Capture the cell that displays the provided text and extract its (X, Y) central coordinate. 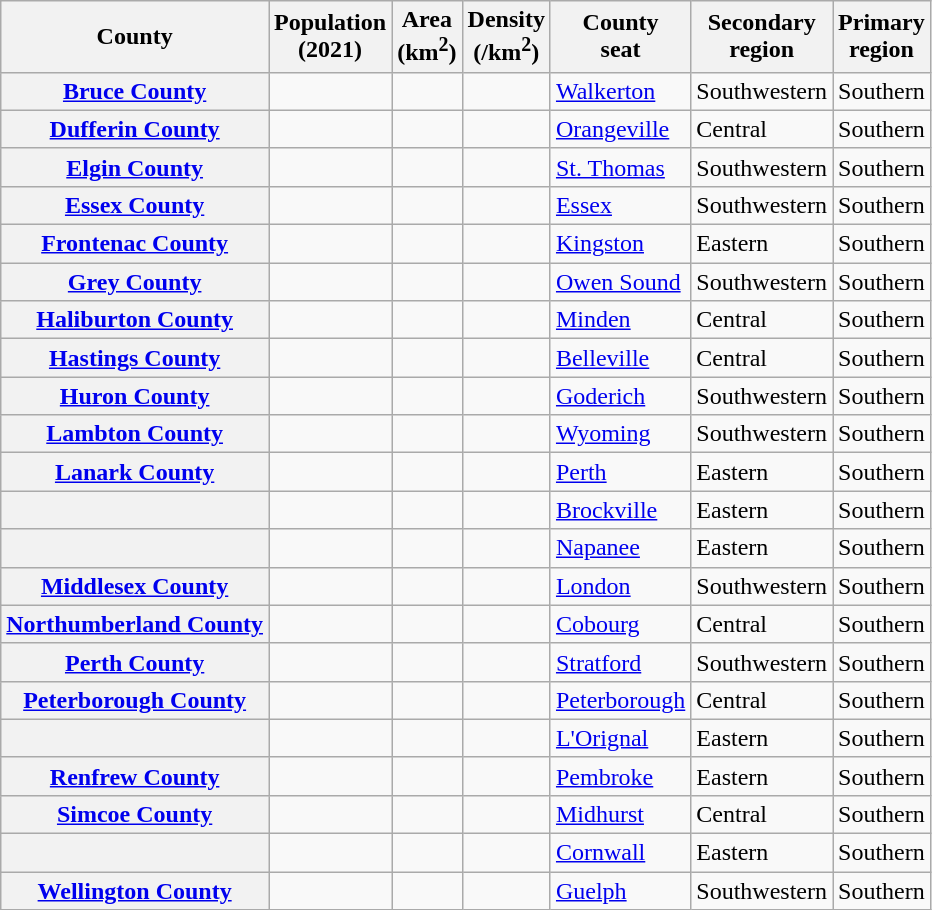
Peterborough (620, 700)
Orangeville (620, 129)
Goderich (620, 396)
Lanark County (135, 472)
Brockville (620, 510)
Lambton County (135, 434)
L'Orignal (620, 738)
Cornwall (620, 853)
Grey County (135, 282)
Dufferin County (135, 129)
Population(2021) (330, 37)
Minden (620, 320)
Bruce County (135, 91)
Owen Sound (620, 282)
Perth County (135, 662)
Essex (620, 205)
Renfrew County (135, 776)
London (620, 586)
Peterborough County (135, 700)
Wellington County (135, 891)
Secondaryregion (762, 37)
Countyseat (620, 37)
Simcoe County (135, 814)
Hastings County (135, 358)
Area(km2) (427, 37)
Napanee (620, 548)
Walkerton (620, 91)
St. Thomas (620, 167)
Pembroke (620, 776)
Huron County (135, 396)
Northumberland County (135, 624)
Perth (620, 472)
Essex County (135, 205)
County (135, 37)
Frontenac County (135, 244)
Density(/km2) (506, 37)
Midhurst (620, 814)
Haliburton County (135, 320)
Cobourg (620, 624)
Belleville (620, 358)
Kingston (620, 244)
Stratford (620, 662)
Wyoming (620, 434)
Elgin County (135, 167)
Primaryregion (882, 37)
Middlesex County (135, 586)
Guelph (620, 891)
